Determine the (X, Y) coordinate at the center of the cell enclosing the given text.  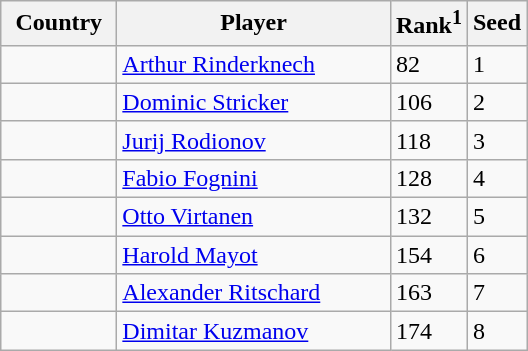
4 (496, 178)
163 (428, 293)
Alexander Ritschard (254, 293)
Country (59, 24)
Fabio Fognini (254, 178)
3 (496, 140)
82 (428, 64)
Rank1 (428, 24)
128 (428, 178)
6 (496, 255)
Seed (496, 24)
8 (496, 331)
Player (254, 24)
Arthur Rinderknech (254, 64)
5 (496, 217)
132 (428, 217)
Dominic Stricker (254, 102)
Dimitar Kuzmanov (254, 331)
118 (428, 140)
Harold Mayot (254, 255)
1 (496, 64)
Otto Virtanen (254, 217)
2 (496, 102)
106 (428, 102)
Jurij Rodionov (254, 140)
7 (496, 293)
174 (428, 331)
154 (428, 255)
